Locate the cell with the specified text and output its [x, y] center coordinate. 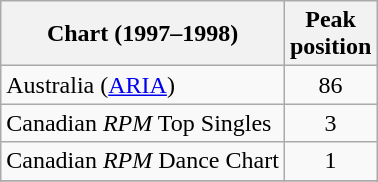
Australia (ARIA) [143, 85]
Canadian RPM Dance Chart [143, 161]
Peakposition [330, 34]
1 [330, 161]
Canadian RPM Top Singles [143, 123]
86 [330, 85]
Chart (1997–1998) [143, 34]
3 [330, 123]
